For the text-containing cell, return its midpoint in [X, Y] coordinate format. 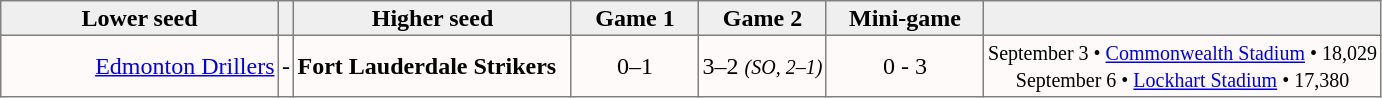
3–2 (SO, 2–1) [763, 66]
- [286, 66]
Higher seed [433, 18]
Mini-game [905, 18]
Game 1 [635, 18]
Fort Lauderdale Strikers [433, 66]
Edmonton Drillers [140, 66]
Lower seed [140, 18]
Game 2 [763, 18]
0 - 3 [905, 66]
0–1 [635, 66]
September 3 • Commonwealth Stadium • 18,029September 6 • Lockhart Stadium • 17,380 [1183, 66]
